Identify which cell holds the provided text, then report its [X, Y] central coordinate. 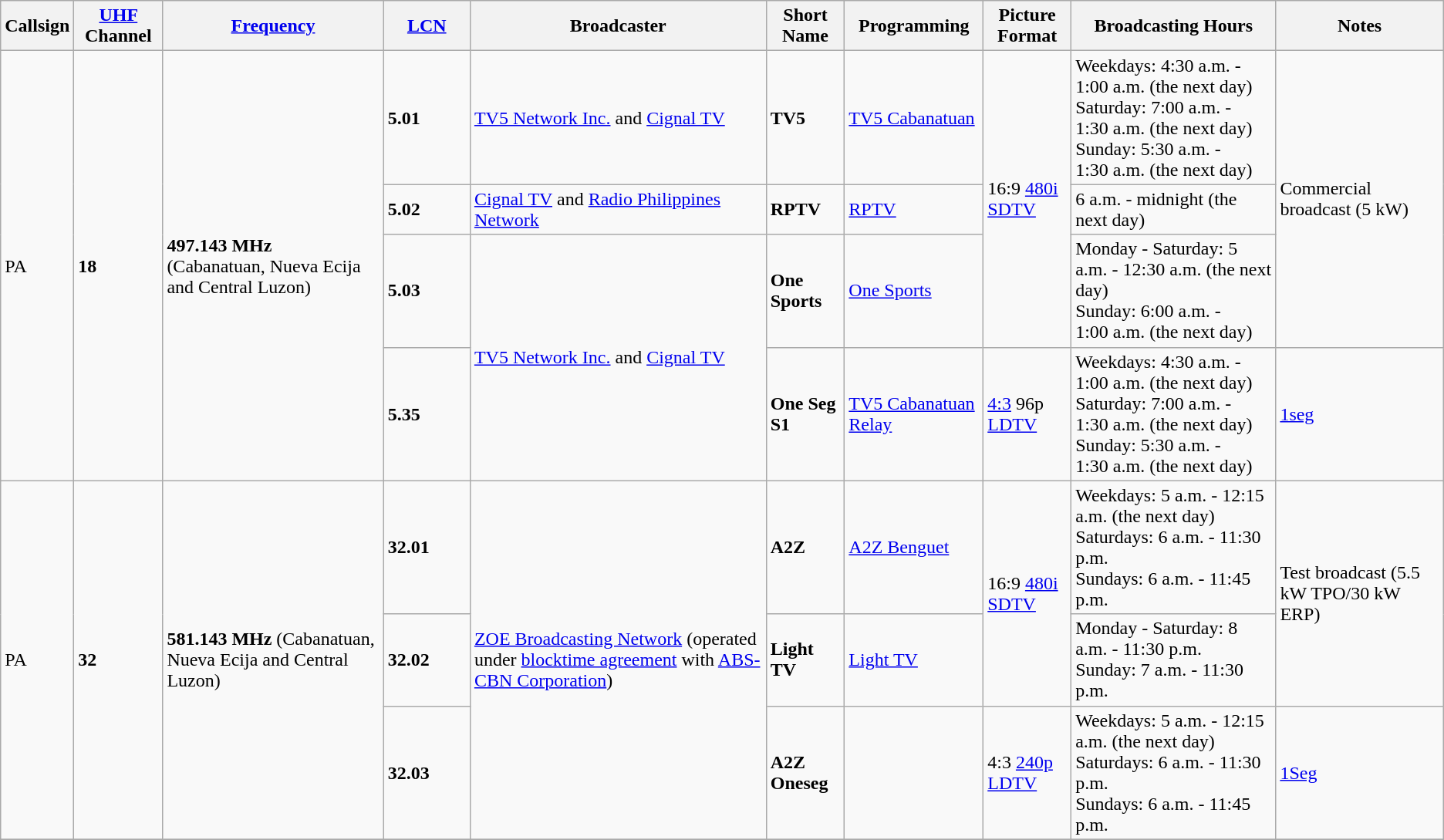
5.35 [427, 413]
Broadcaster [618, 26]
4:3 96p LDTV [1027, 413]
Frequency [273, 26]
32.03 [427, 773]
18 [119, 265]
LCN [427, 26]
1Seg [1359, 773]
5.02 [427, 210]
A2Z Benguet [914, 548]
Test broadcast (5.5 kW TPO/30 kW ERP) [1359, 593]
Notes [1359, 26]
Short Name [805, 26]
32.01 [427, 548]
Cignal TV and Radio Philippines Network [618, 210]
A2Z [805, 548]
497.143 MHz(Cabanatuan, Nueva Ecija and Central Luzon) [273, 265]
Monday - Saturday: 5 a.m. - 12:30 a.m. (the next day) Sunday: 6:00 a.m. - 1:00 a.m. (the next day) [1174, 291]
Broadcasting Hours [1174, 26]
32.02 [427, 660]
One Seg S1 [805, 413]
UHF Channel [119, 26]
Commercial broadcast (5 kW) [1359, 199]
TV5 Cabanatuan Relay [914, 413]
Callsign [37, 26]
TV5 [805, 117]
6 a.m. - midnight (the next day) [1174, 210]
1seg [1359, 413]
581.143 MHz (Cabanatuan, Nueva Ecija and Central Luzon) [273, 660]
TV5 Cabanatuan [914, 117]
5.01 [427, 117]
A2Z Oneseg [805, 773]
5.03 [427, 291]
ZOE Broadcasting Network (operated under blocktime agreement with ABS-CBN Corporation) [618, 660]
4:3 240p LDTV [1027, 773]
Programming [914, 26]
Picture Format [1027, 26]
Monday - Saturday: 8 a.m. - 11:30 p.m. Sunday: 7 a.m. - 11:30 p.m. [1174, 660]
32 [119, 660]
